Pinpoint the cell where the given text exists, returning its (x, y) midpoint coordinate. 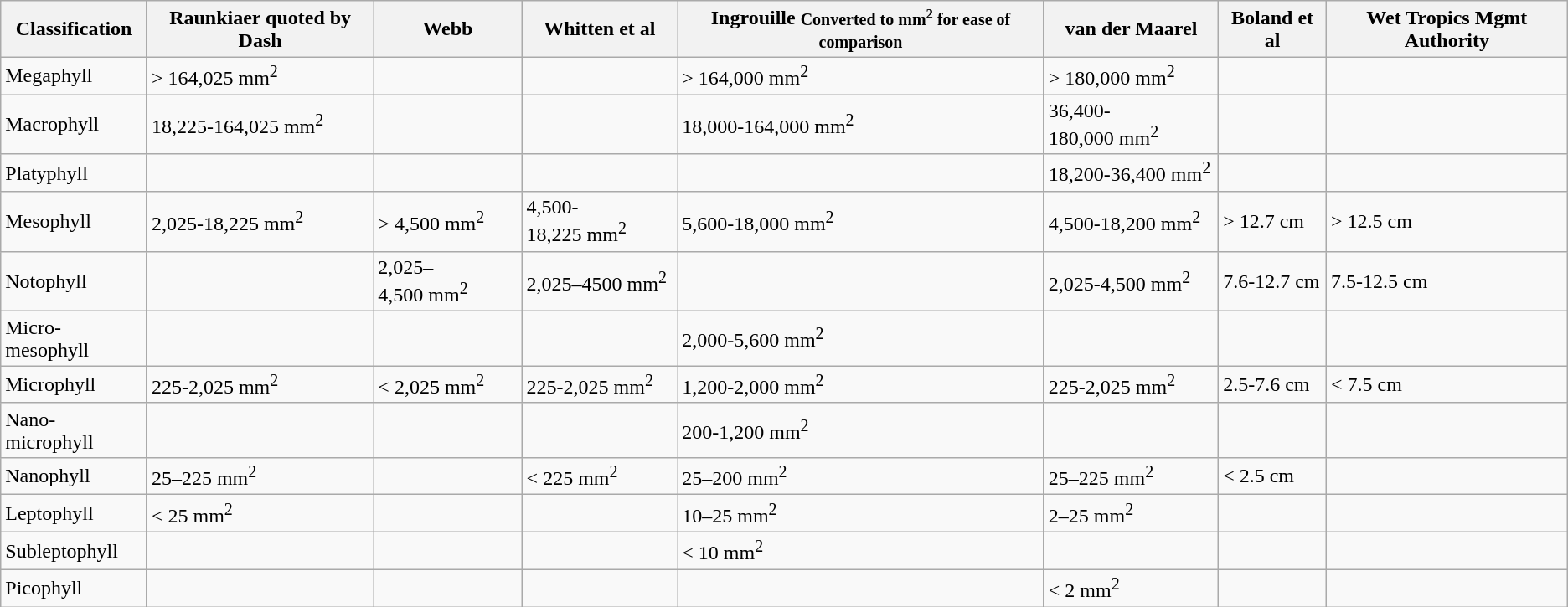
7.5-12.5 cm (1447, 281)
Nano-microphyll (74, 430)
Macrophyll (74, 125)
< 10 mm2 (861, 551)
18,000-164,000 mm2 (861, 125)
2,025–4,500 mm2 (447, 281)
< 2.5 cm (1273, 476)
10–25 mm2 (861, 514)
Ingrouille Converted to mm2 for ease of comparison (861, 28)
Leptophyll (74, 514)
Subleptophyll (74, 551)
> 164,025 mm2 (260, 75)
Whitten et al (600, 28)
4,500-18,200 mm2 (1131, 222)
4,500-18,225 mm2 (600, 222)
Mesophyll (74, 222)
25–200 mm2 (861, 476)
< 2,025 mm2 (447, 385)
Megaphyll (74, 75)
2,000-5,600 mm2 (861, 338)
2–25 mm2 (1131, 514)
36,400-180,000 mm2 (1131, 125)
Micro-mesophyll (74, 338)
> 12.5 cm (1447, 222)
Notophyll (74, 281)
< 25 mm2 (260, 514)
18,225-164,025 mm2 (260, 125)
Picophyll (74, 588)
Platyphyll (74, 172)
7.6-12.7 cm (1273, 281)
2.5-7.6 cm (1273, 385)
200-1,200 mm2 (861, 430)
Microphyll (74, 385)
Classification (74, 28)
> 4,500 mm2 (447, 222)
> 180,000 mm2 (1131, 75)
> 164,000 mm2 (861, 75)
5,600-18,000 mm2 (861, 222)
Wet Tropics Mgmt Authority (1447, 28)
> 12.7 cm (1273, 222)
Nanophyll (74, 476)
van der Maarel (1131, 28)
Boland et al (1273, 28)
< 225 mm2 (600, 476)
2,025-18,225 mm2 (260, 222)
Raunkiaer quoted by Dash (260, 28)
18,200-36,400 mm2 (1131, 172)
< 7.5 cm (1447, 385)
2,025-4,500 mm2 (1131, 281)
Webb (447, 28)
2,025–4500 mm2 (600, 281)
< 2 mm2 (1131, 588)
1,200-2,000 mm2 (861, 385)
